Find where the given text appears and provide that cell's center as (X, Y) coordinate. 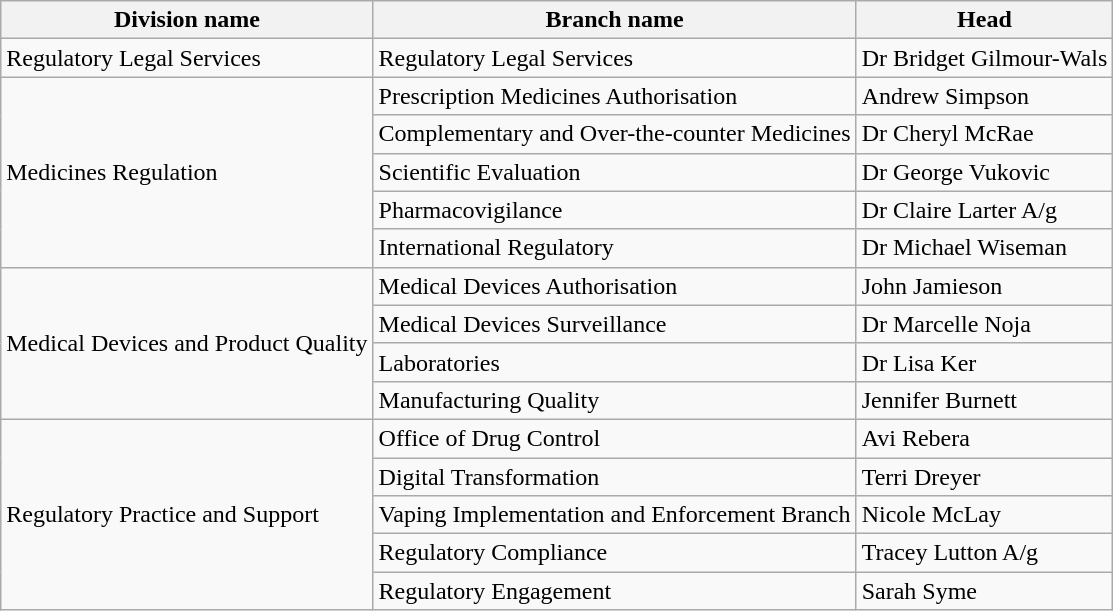
Regulatory Compliance (614, 553)
Terri Dreyer (984, 477)
Office of Drug Control (614, 438)
Medicines Regulation (187, 172)
Tracey Lutton A/g (984, 553)
Scientific Evaluation (614, 172)
Nicole McLay (984, 515)
Digital Transformation (614, 477)
Regulatory Engagement (614, 591)
Laboratories (614, 362)
Division name (187, 20)
International Regulatory (614, 248)
Dr Marcelle Noja (984, 324)
Branch name (614, 20)
Jennifer Burnett (984, 400)
Avi Rebera (984, 438)
Head (984, 20)
Regulatory Practice and Support (187, 514)
John Jamieson (984, 286)
Medical Devices Surveillance (614, 324)
Medical Devices and Product Quality (187, 343)
Dr Bridget Gilmour-Wals (984, 58)
Dr Lisa Ker (984, 362)
Dr Claire Larter A/g (984, 210)
Dr Cheryl McRae (984, 134)
Dr George Vukovic (984, 172)
Complementary and Over-the-counter Medicines (614, 134)
Vaping Implementation and Enforcement Branch (614, 515)
Dr Michael Wiseman (984, 248)
Prescription Medicines Authorisation (614, 96)
Sarah Syme (984, 591)
Medical Devices Authorisation (614, 286)
Manufacturing Quality (614, 400)
Andrew Simpson (984, 96)
Pharmacovigilance (614, 210)
